Scan for the cell matching the given text and deliver its [X, Y] coordinate at center. 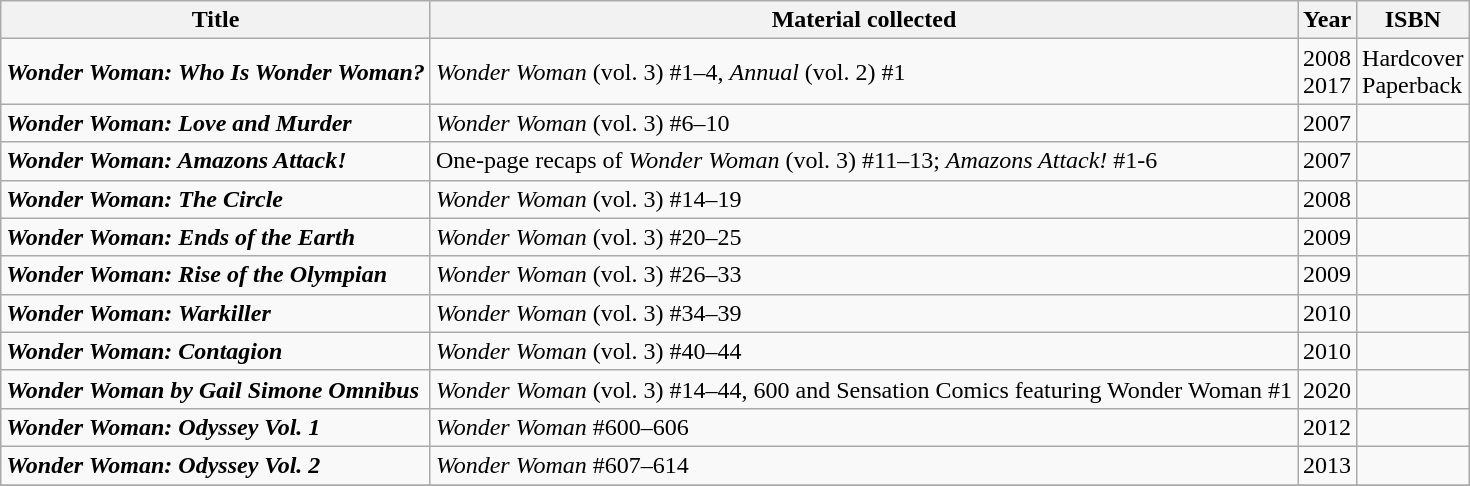
ISBN [1413, 20]
Wonder Woman (vol. 3) #34–39 [864, 313]
Wonder Woman (vol. 3) #26–33 [864, 275]
Wonder Woman #607–614 [864, 465]
Wonder Woman: The Circle [216, 199]
2020 [1328, 389]
Wonder Woman: Rise of the Olympian [216, 275]
Wonder Woman by Gail Simone Omnibus [216, 389]
Material collected [864, 20]
Wonder Woman: Amazons Attack! [216, 161]
Wonder Woman: Who Is Wonder Woman? [216, 72]
One-page recaps of Wonder Woman (vol. 3) #11–13; Amazons Attack! #1-6 [864, 161]
Wonder Woman: Love and Murder [216, 123]
Wonder Woman (vol. 3) #14–19 [864, 199]
Hardcover Paperback [1413, 72]
2008 [1328, 199]
2013 [1328, 465]
Wonder Woman (vol. 3) #14–44, 600 and Sensation Comics featuring Wonder Woman #1 [864, 389]
20082017 [1328, 72]
Wonder Woman (vol. 3) #40–44 [864, 351]
Year [1328, 20]
Title [216, 20]
Wonder Woman #600–606 [864, 427]
Wonder Woman: Odyssey Vol. 2 [216, 465]
2012 [1328, 427]
Wonder Woman (vol. 3) #20–25 [864, 237]
Wonder Woman (vol. 3) #6–10 [864, 123]
Wonder Woman (vol. 3) #1–4, Annual (vol. 2) #1 [864, 72]
Wonder Woman: Odyssey Vol. 1 [216, 427]
Wonder Woman: Contagion [216, 351]
Wonder Woman: Warkiller [216, 313]
Wonder Woman: Ends of the Earth [216, 237]
